Extract the [X, Y] coordinate from the center of the cell holding the provided text.  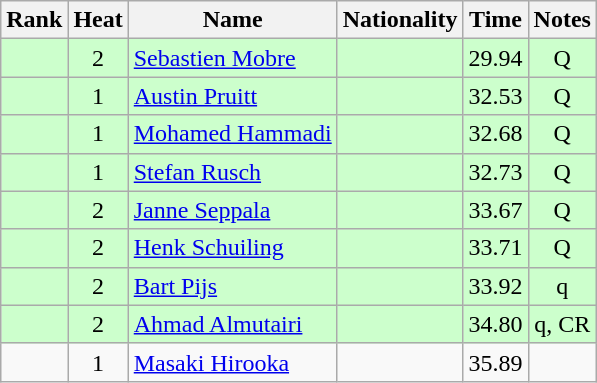
Heat [98, 20]
Nationality [400, 20]
Ahmad Almutairi [232, 324]
Name [232, 20]
32.53 [496, 96]
29.94 [496, 58]
34.80 [496, 324]
Janne Seppala [232, 210]
33.92 [496, 286]
Rank [34, 20]
35.89 [496, 362]
q, CR [562, 324]
q [562, 286]
32.68 [496, 134]
Mohamed Hammadi [232, 134]
33.67 [496, 210]
Bart Pijs [232, 286]
Notes [562, 20]
32.73 [496, 172]
Stefan Rusch [232, 172]
Henk Schuiling [232, 248]
Sebastien Mobre [232, 58]
Masaki Hirooka [232, 362]
Austin Pruitt [232, 96]
33.71 [496, 248]
Time [496, 20]
